Search for the cell housing the specified text and yield its [X, Y] center coordinate. 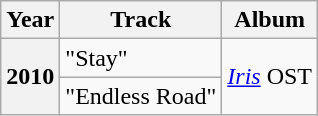
"Endless Road" [141, 96]
2010 [30, 77]
Album [270, 20]
Track [141, 20]
Iris OST [270, 77]
Year [30, 20]
"Stay" [141, 58]
